Extract the [X, Y] coordinate from the center of the cell holding the provided text.  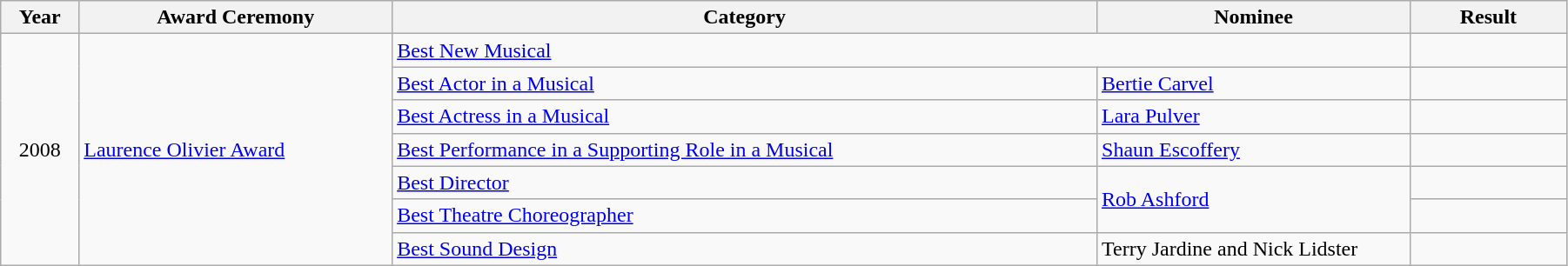
Best Actress in a Musical [745, 116]
Best Actor in a Musical [745, 83]
Lara Pulver [1254, 116]
Best Performance in a Supporting Role in a Musical [745, 150]
Laurence Olivier Award [236, 150]
Terry Jardine and Nick Lidster [1254, 249]
Best Theatre Choreographer [745, 216]
Nominee [1254, 17]
Year [40, 17]
Result [1488, 17]
Best Sound Design [745, 249]
Category [745, 17]
Shaun Escoffery [1254, 150]
2008 [40, 150]
Bertie Carvel [1254, 83]
Best New Musical [901, 50]
Award Ceremony [236, 17]
Best Director [745, 183]
Rob Ashford [1254, 199]
